Determine the [x, y] coordinate at the center of the cell enclosing the given text.  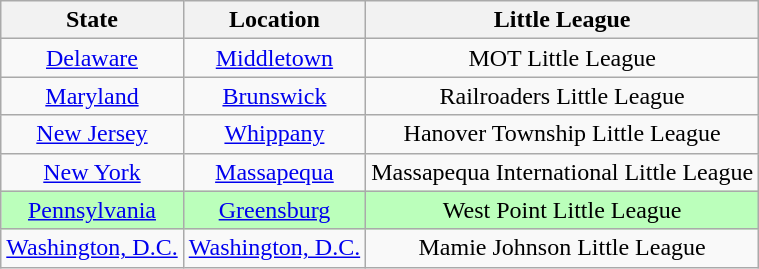
Greensburg [274, 210]
Hanover Township Little League [562, 134]
Railroaders Little League [562, 96]
West Point Little League [562, 210]
State [92, 20]
Mamie Johnson Little League [562, 248]
Location [274, 20]
Massapequa [274, 172]
Middletown [274, 58]
New York [92, 172]
Whippany [274, 134]
Maryland [92, 96]
MOT Little League [562, 58]
Pennsylvania [92, 210]
Delaware [92, 58]
Brunswick [274, 96]
Little League [562, 20]
Massapequa International Little League [562, 172]
New Jersey [92, 134]
